Determine the (x, y) coordinate at the center of the cell enclosing the given text.  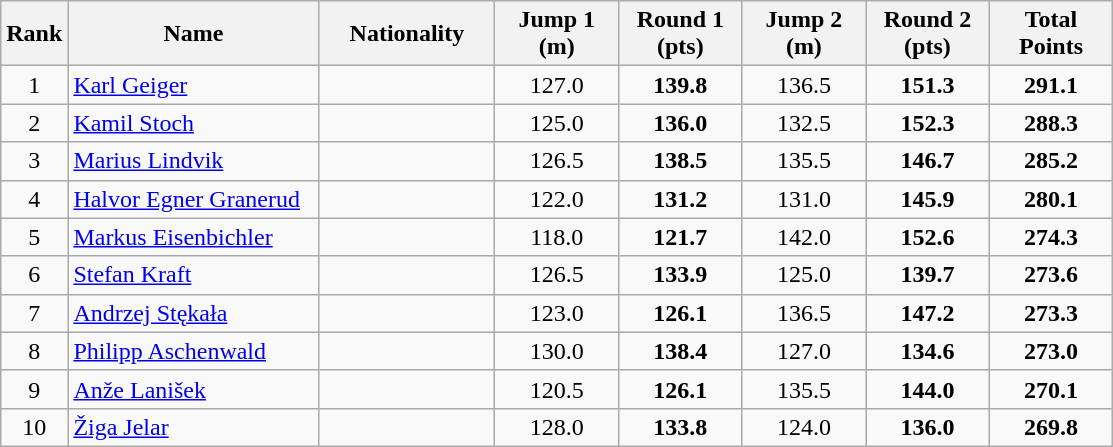
146.7 (928, 161)
285.2 (1051, 161)
273.0 (1051, 351)
Markus Eisenbichler (194, 237)
144.0 (928, 389)
3 (34, 161)
1 (34, 85)
Round 1 (pts) (681, 34)
139.8 (681, 85)
122.0 (557, 199)
Rank (34, 34)
Anže Lanišek (194, 389)
138.4 (681, 351)
124.0 (804, 427)
2 (34, 123)
288.3 (1051, 123)
Round 2 (pts) (928, 34)
128.0 (557, 427)
Stefan Kraft (194, 275)
Marius Lindvik (194, 161)
273.6 (1051, 275)
133.8 (681, 427)
131.2 (681, 199)
5 (34, 237)
118.0 (557, 237)
132.5 (804, 123)
7 (34, 313)
120.5 (557, 389)
10 (34, 427)
270.1 (1051, 389)
273.3 (1051, 313)
280.1 (1051, 199)
Kamil Stoch (194, 123)
134.6 (928, 351)
9 (34, 389)
Žiga Jelar (194, 427)
291.1 (1051, 85)
130.0 (557, 351)
8 (34, 351)
145.9 (928, 199)
Philipp Aschenwald (194, 351)
269.8 (1051, 427)
123.0 (557, 313)
152.6 (928, 237)
Nationality (407, 34)
138.5 (681, 161)
142.0 (804, 237)
Total Points (1051, 34)
Karl Geiger (194, 85)
152.3 (928, 123)
Jump 2 (m) (804, 34)
6 (34, 275)
4 (34, 199)
Halvor Egner Granerud (194, 199)
147.2 (928, 313)
121.7 (681, 237)
139.7 (928, 275)
Name (194, 34)
Andrzej Stękała (194, 313)
131.0 (804, 199)
133.9 (681, 275)
151.3 (928, 85)
Jump 1 (m) (557, 34)
274.3 (1051, 237)
